From the cell containing the given text, extract its center point as [x, y] coordinate. 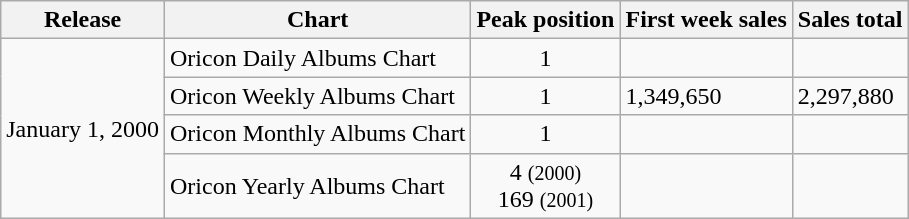
Release [83, 20]
January 1, 2000 [83, 128]
Oricon Weekly Albums Chart [317, 96]
Chart [317, 20]
Peak position [546, 20]
4 (2000)169 (2001) [546, 186]
First week sales [706, 20]
Oricon Yearly Albums Chart [317, 186]
Oricon Daily Albums Chart [317, 58]
1,349,650 [706, 96]
2,297,880 [850, 96]
Oricon Monthly Albums Chart [317, 134]
Sales total [850, 20]
